From the cell containing the given text, extract its center point as [X, Y] coordinate. 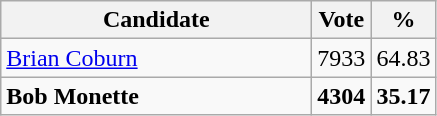
Candidate [156, 20]
35.17 [404, 96]
% [404, 20]
4304 [342, 96]
Brian Coburn [156, 58]
64.83 [404, 58]
Bob Monette [156, 96]
Vote [342, 20]
7933 [342, 58]
